Find where the given text appears and provide that cell's center as [X, Y] coordinate. 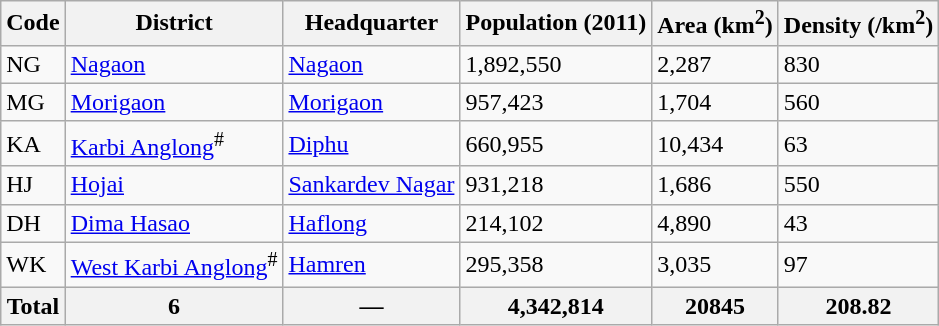
District [174, 24]
Population (2011) [556, 24]
4,890 [716, 223]
Headquarter [372, 24]
Density (/km2) [858, 24]
63 [858, 144]
957,423 [556, 102]
2,287 [716, 64]
Hojai [174, 185]
3,035 [716, 264]
6 [174, 306]
KA [33, 144]
HJ [33, 185]
931,218 [556, 185]
295,358 [556, 264]
Dima Hasao [174, 223]
1,704 [716, 102]
660,955 [556, 144]
WK [33, 264]
Sankardev Nagar [372, 185]
10,434 [716, 144]
1,892,550 [556, 64]
Area (km2) [716, 24]
Hamren [372, 264]
560 [858, 102]
214,102 [556, 223]
20845 [716, 306]
Karbi Anglong# [174, 144]
— [372, 306]
NG [33, 64]
Diphu [372, 144]
West Karbi Anglong# [174, 264]
MG [33, 102]
Code [33, 24]
Total [33, 306]
208.82 [858, 306]
830 [858, 64]
97 [858, 264]
43 [858, 223]
DH [33, 223]
Haflong [372, 223]
4,342,814 [556, 306]
1,686 [716, 185]
550 [858, 185]
